For the text-containing cell, return its midpoint in [X, Y] coordinate format. 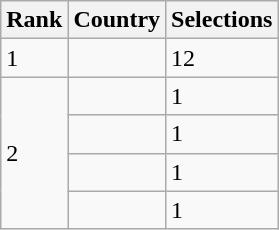
2 [34, 153]
12 [222, 58]
Rank [34, 20]
Selections [222, 20]
Country [117, 20]
